Return [x, y] of the center of cell containing provided text 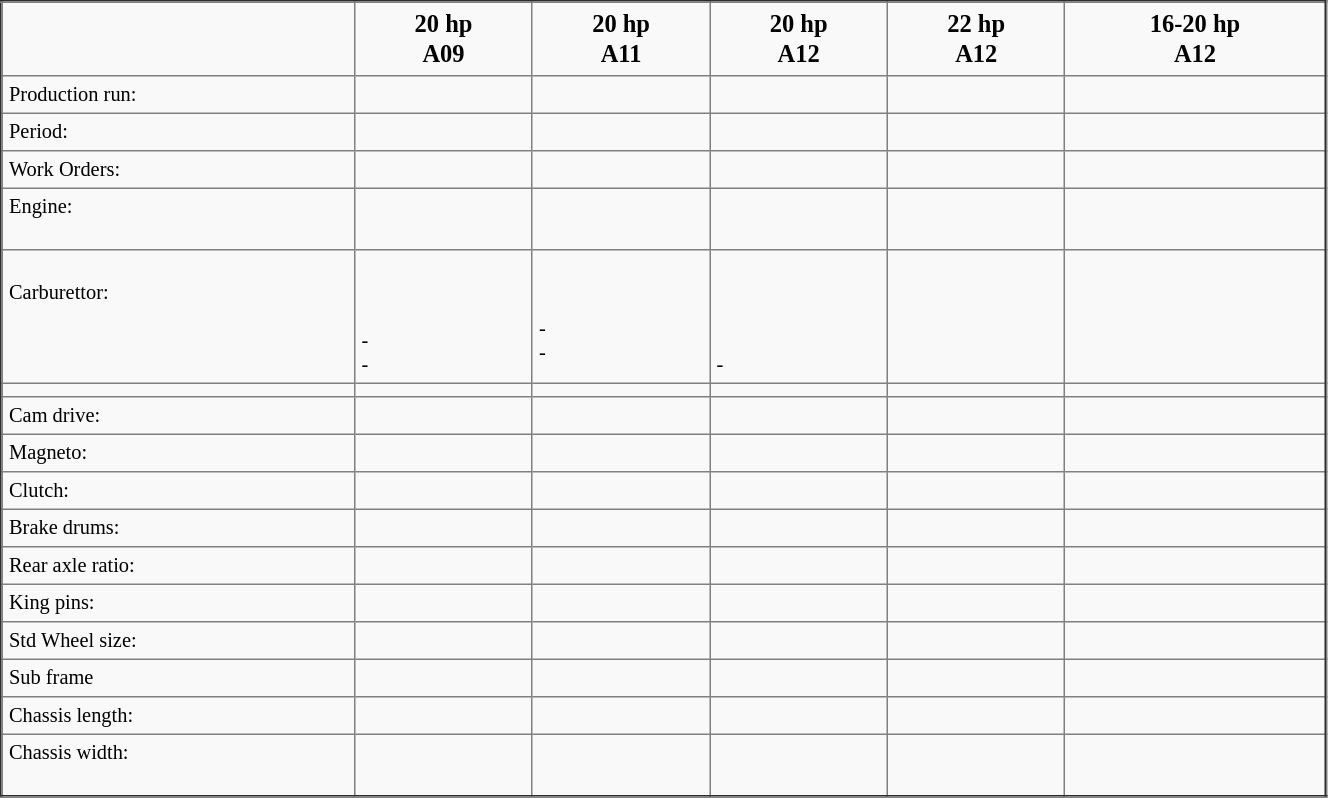
Chassis length: [178, 715]
20 hpA09 [444, 38]
20 hpA11 [621, 38]
Rear axle ratio: [178, 565]
Production run: [178, 94]
Chassis width: [178, 765]
King pins: [178, 603]
Magneto: [178, 453]
Carburettor: [178, 316]
Std Wheel size: [178, 640]
Work Orders: [178, 169]
16-20 hpA12 [1196, 38]
Brake drums: [178, 528]
22 hpA12 [976, 38]
Cam drive: [178, 415]
20 hpA12 [799, 38]
Clutch: [178, 490]
Sub frame [178, 678]
Period: [178, 132]
- [799, 316]
Engine: [178, 219]
